From the cell containing the given text, extract its center point as [x, y] coordinate. 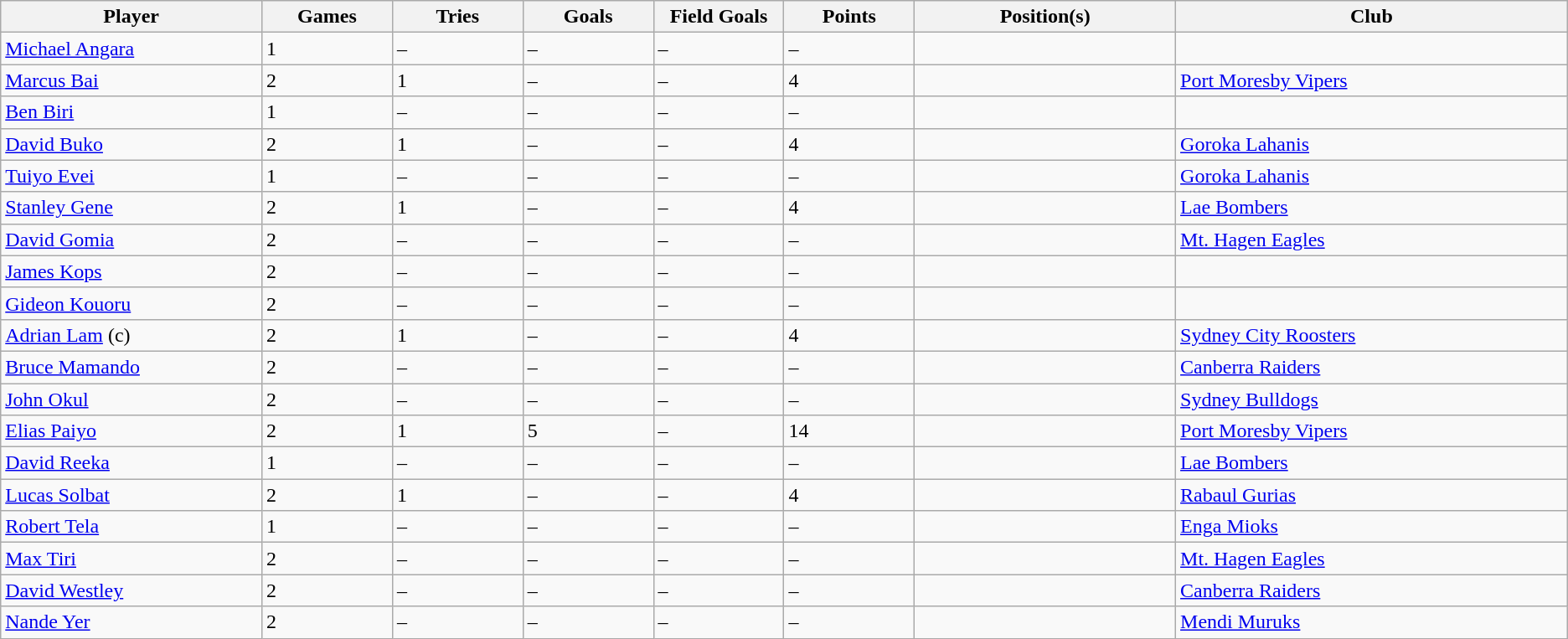
Games [327, 17]
Bruce Mamando [132, 367]
James Kops [132, 271]
David Reeka [132, 463]
Field Goals [719, 17]
David Buko [132, 144]
Mendi Muruks [1372, 622]
14 [849, 431]
5 [588, 431]
Points [849, 17]
Elias Paiyo [132, 431]
John Okul [132, 399]
David Westley [132, 590]
Player [132, 17]
Sydney Bulldogs [1372, 399]
Tries [457, 17]
Lucas Solbat [132, 495]
Adrian Lam (c) [132, 335]
David Gomia [132, 240]
Gideon Kouoru [132, 303]
Max Tiri [132, 559]
Michael Angara [132, 49]
Rabaul Gurias [1372, 495]
Nande Yer [132, 622]
Enga Mioks [1372, 527]
Robert Tela [132, 527]
Marcus Bai [132, 80]
Club [1372, 17]
Position(s) [1045, 17]
Ben Biri [132, 112]
Goals [588, 17]
Stanley Gene [132, 208]
Sydney City Roosters [1372, 335]
Tuiyo Evei [132, 176]
